Capture the cell that displays the provided text and extract its [X, Y] central coordinate. 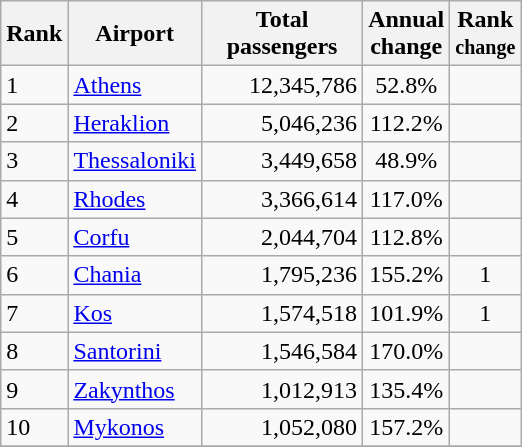
Mykonos [135, 427]
112.8% [406, 237]
155.2% [406, 275]
52.8% [406, 85]
1,795,236 [282, 275]
3,449,658 [282, 161]
3 [34, 161]
1,546,584 [282, 351]
170.0% [406, 351]
5,046,236 [282, 123]
5 [34, 237]
3,366,614 [282, 199]
12,345,786 [282, 85]
Kos [135, 313]
6 [34, 275]
48.9% [406, 161]
7 [34, 313]
112.2% [406, 123]
Rankchange [486, 34]
1,574,518 [282, 313]
Corfu [135, 237]
101.9% [406, 313]
1,012,913 [282, 389]
117.0% [406, 199]
9 [34, 389]
Totalpassengers [282, 34]
157.2% [406, 427]
Zakynthos [135, 389]
135.4% [406, 389]
10 [34, 427]
Rhodes [135, 199]
2,044,704 [282, 237]
2 [34, 123]
Chania [135, 275]
Airport [135, 34]
1,052,080 [282, 427]
Rank [34, 34]
Heraklion [135, 123]
Annualchange [406, 34]
Thessaloniki [135, 161]
8 [34, 351]
Santorini [135, 351]
4 [34, 199]
Athens [135, 85]
